Detect which cell encompasses the target text, then output its (X, Y) center coordinate. 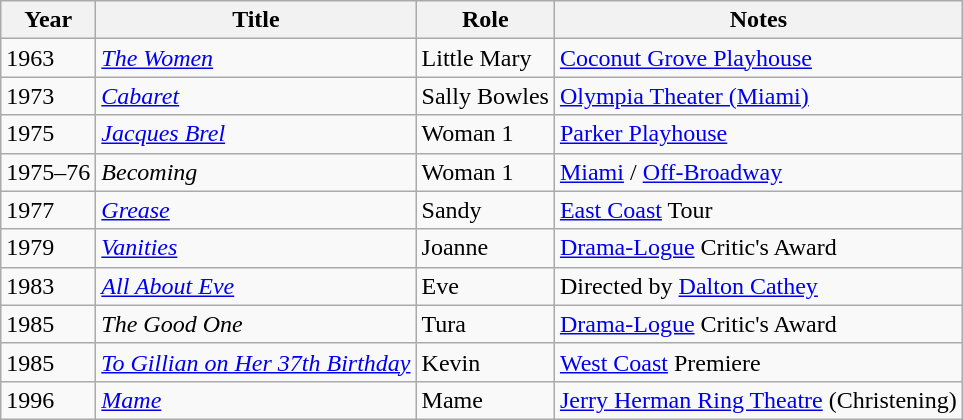
Directed by Dalton Cathey (758, 286)
To Gillian on Her 37th Birthday (256, 362)
Becoming (256, 172)
Grease (256, 210)
The Women (256, 58)
West Coast Premiere (758, 362)
Notes (758, 20)
1975 (48, 134)
Sally Bowles (485, 96)
1977 (48, 210)
Parker Playhouse (758, 134)
Title (256, 20)
1963 (48, 58)
Jerry Herman Ring Theatre (Christening) (758, 400)
Cabaret (256, 96)
Jacques Brel (256, 134)
Sandy (485, 210)
Coconut Grove Playhouse (758, 58)
East Coast Tour (758, 210)
All About Eve (256, 286)
The Good One (256, 324)
Year (48, 20)
Olympia Theater (Miami) (758, 96)
1979 (48, 248)
Role (485, 20)
Miami / Off-Broadway (758, 172)
1975–76 (48, 172)
Eve (485, 286)
Joanne (485, 248)
1996 (48, 400)
1973 (48, 96)
1983 (48, 286)
Kevin (485, 362)
Tura (485, 324)
Little Mary (485, 58)
Vanities (256, 248)
